Identify which cell holds the provided text, then report its (X, Y) central coordinate. 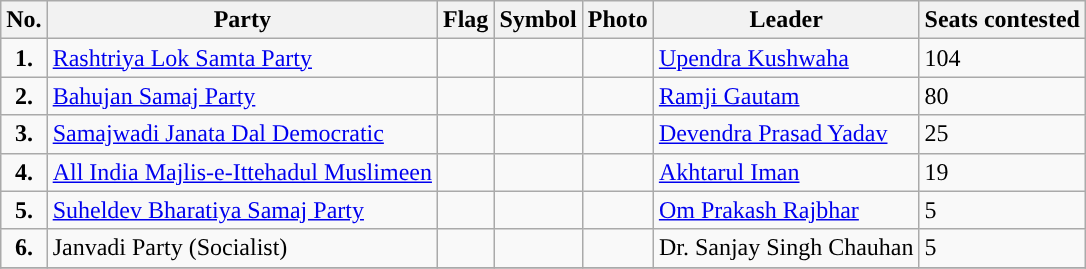
Photo (618, 20)
Suheldev Bharatiya Samaj Party (242, 210)
All India Majlis-e-Ittehadul Muslimeen (242, 172)
4. (24, 172)
Janvadi Party (Socialist) (242, 248)
Symbol (538, 20)
19 (1002, 172)
Dr. Sanjay Singh Chauhan (786, 248)
Leader (786, 20)
Devendra Prasad Yadav (786, 134)
Upendra Kushwaha (786, 58)
25 (1002, 134)
Rashtriya Lok Samta Party (242, 58)
3. (24, 134)
80 (1002, 96)
Flag (465, 20)
104 (1002, 58)
Samajwadi Janata Dal Democratic (242, 134)
Om Prakash Rajbhar (786, 210)
Bahujan Samaj Party (242, 96)
Seats contested (1002, 20)
6. (24, 248)
5. (24, 210)
Party (242, 20)
No. (24, 20)
2. (24, 96)
Akhtarul Iman (786, 172)
Ramji Gautam (786, 96)
1. (24, 58)
